Determine the [X, Y] coordinate at the center of the cell enclosing the given text.  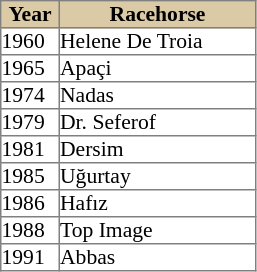
1974 [30, 96]
Hafız [157, 204]
1981 [30, 150]
Top Image [157, 230]
1988 [30, 230]
Uğurtay [157, 176]
Helene De Troia [157, 42]
Nadas [157, 96]
1991 [30, 258]
Racehorse [157, 14]
1965 [30, 68]
1960 [30, 42]
Apaçi [157, 68]
Dr. Seferof [157, 122]
1986 [30, 204]
Abbas [157, 258]
1985 [30, 176]
1979 [30, 122]
Dersim [157, 150]
Year [30, 14]
